From the cell containing the given text, extract its center point as (x, y) coordinate. 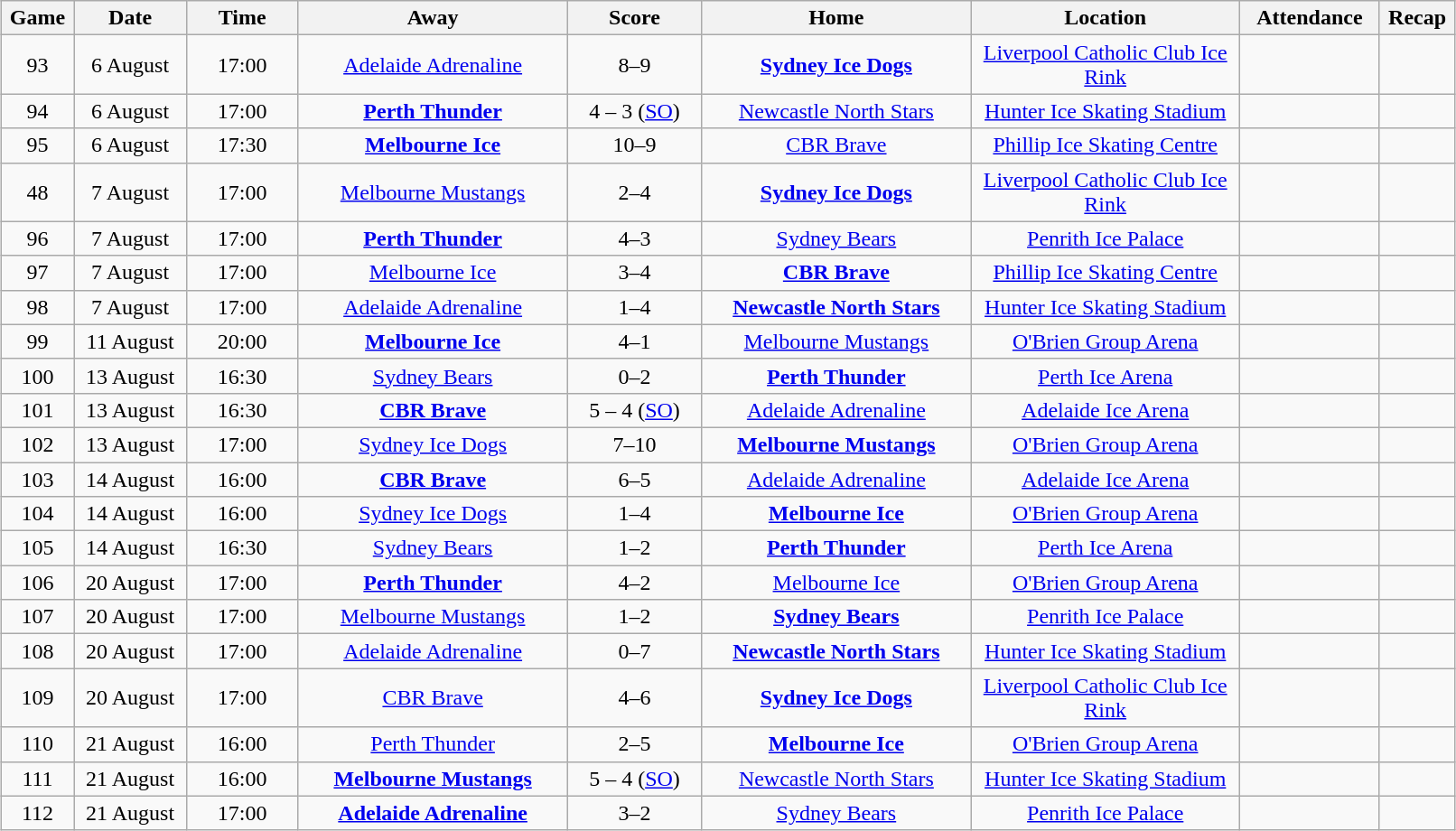
Attendance (1310, 18)
2–4 (634, 191)
20:00 (242, 341)
112 (38, 813)
3–2 (634, 813)
4–1 (634, 341)
10–9 (634, 145)
0–7 (634, 651)
108 (38, 651)
3–4 (634, 273)
4–3 (634, 238)
4 – 3 (SO) (634, 111)
104 (38, 514)
Location (1106, 18)
109 (38, 697)
103 (38, 480)
8–9 (634, 65)
17:30 (242, 145)
105 (38, 548)
Away (433, 18)
93 (38, 65)
Score (634, 18)
4–6 (634, 697)
Time (242, 18)
98 (38, 307)
100 (38, 376)
7–10 (634, 444)
110 (38, 744)
6–5 (634, 480)
94 (38, 111)
Game (38, 18)
11 August (130, 341)
107 (38, 617)
99 (38, 341)
0–2 (634, 376)
101 (38, 410)
95 (38, 145)
2–5 (634, 744)
106 (38, 583)
102 (38, 444)
Home (836, 18)
Recap (1417, 18)
4–2 (634, 583)
96 (38, 238)
111 (38, 779)
Date (130, 18)
48 (38, 191)
97 (38, 273)
